Search for the cell housing the specified text and yield its [x, y] center coordinate. 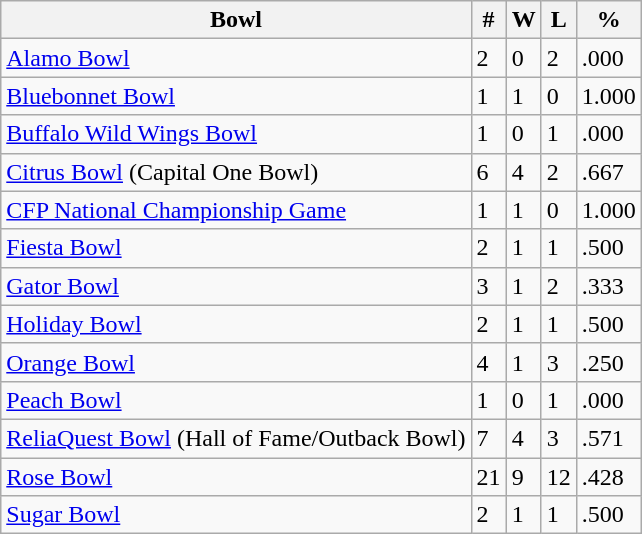
% [608, 20]
Citrus Bowl (Capital One Bowl) [236, 172]
W [524, 20]
.250 [608, 362]
.428 [608, 477]
Alamo Bowl [236, 58]
Rose Bowl [236, 477]
12 [558, 477]
Holiday Bowl [236, 324]
.333 [608, 286]
Bluebonnet Bowl [236, 96]
Sugar Bowl [236, 515]
Buffalo Wild Wings Bowl [236, 134]
L [558, 20]
ReliaQuest Bowl (Hall of Fame/Outback Bowl) [236, 438]
# [488, 20]
Gator Bowl [236, 286]
Peach Bowl [236, 400]
CFP National Championship Game [236, 210]
9 [524, 477]
Orange Bowl [236, 362]
Bowl [236, 20]
6 [488, 172]
.571 [608, 438]
7 [488, 438]
Fiesta Bowl [236, 248]
21 [488, 477]
.667 [608, 172]
